From the cell containing the given text, extract its center point as (X, Y) coordinate. 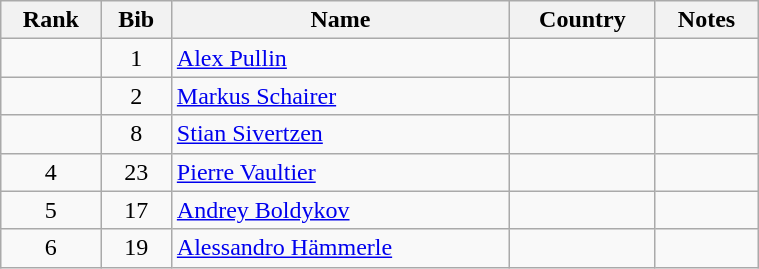
Andrey Boldykov (340, 210)
Notes (706, 20)
2 (136, 96)
Rank (51, 20)
23 (136, 172)
Pierre Vaultier (340, 172)
Name (340, 20)
Alex Pullin (340, 58)
Alessandro Hämmerle (340, 248)
Bib (136, 20)
5 (51, 210)
4 (51, 172)
6 (51, 248)
19 (136, 248)
Markus Schairer (340, 96)
17 (136, 210)
8 (136, 134)
1 (136, 58)
Stian Sivertzen (340, 134)
Country (582, 20)
